Return (x, y) of the center of cell containing provided text 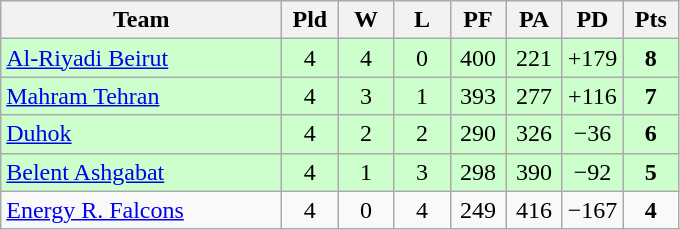
298 (478, 172)
Pld (310, 20)
PD (592, 20)
Duhok (142, 134)
290 (478, 134)
Energy R. Falcons (142, 210)
400 (478, 58)
416 (534, 210)
390 (534, 172)
393 (478, 96)
Al-Riyadi Beirut (142, 58)
−36 (592, 134)
Belent Ashgabat (142, 172)
249 (478, 210)
6 (651, 134)
5 (651, 172)
PA (534, 20)
8 (651, 58)
PF (478, 20)
7 (651, 96)
277 (534, 96)
221 (534, 58)
Pts (651, 20)
Team (142, 20)
+116 (592, 96)
L (422, 20)
−167 (592, 210)
326 (534, 134)
+179 (592, 58)
−92 (592, 172)
W (366, 20)
Mahram Tehran (142, 96)
